From the cell containing the given text, extract its center point as [x, y] coordinate. 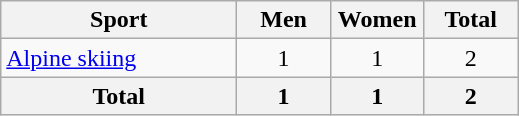
Women [377, 20]
Alpine skiing [119, 58]
Men [284, 20]
Sport [119, 20]
